Output the [x, y] coordinate of the center of the cell containing the given text.  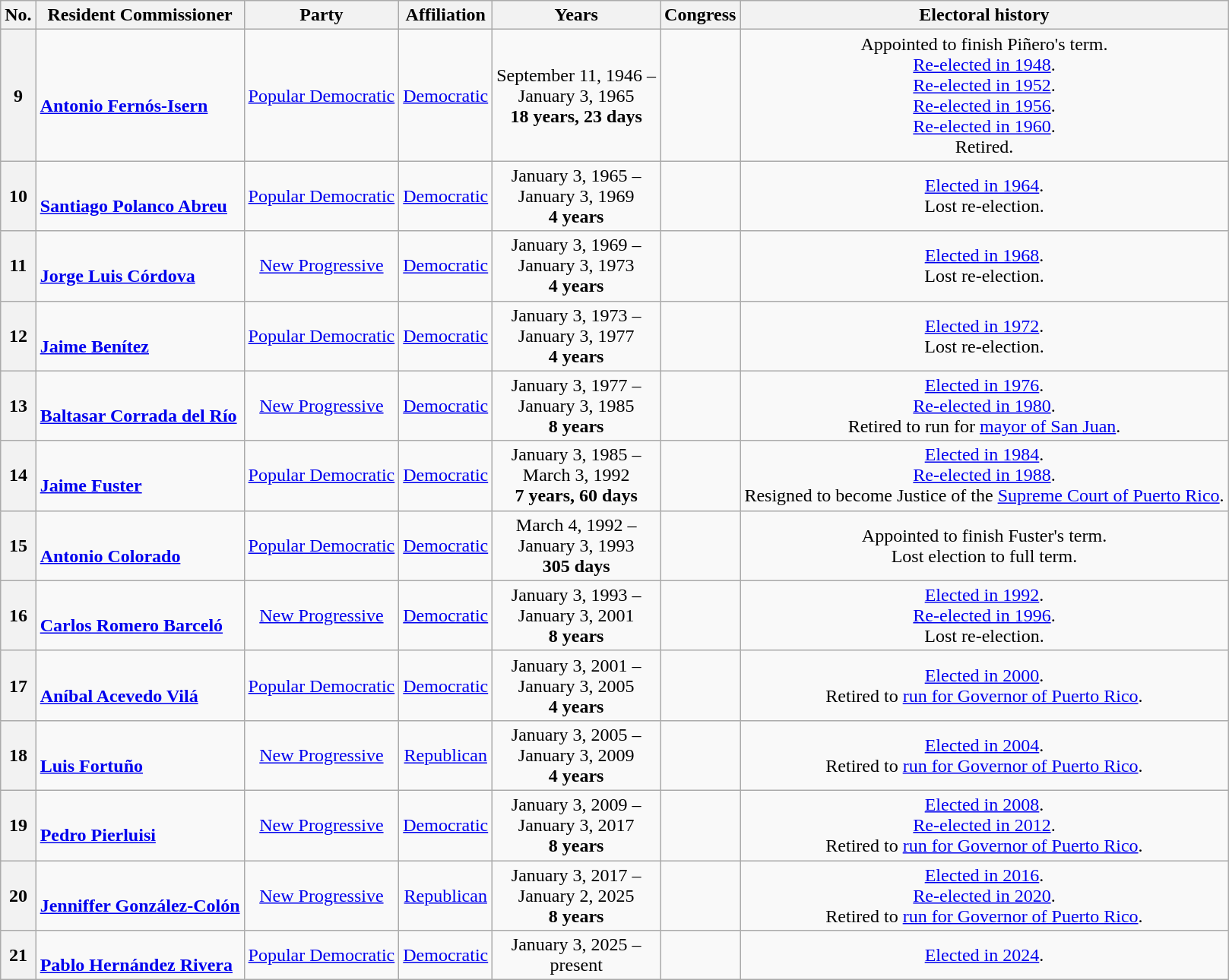
Luis Fortuño [140, 755]
Elected in 2004.Retired to run for Governor of Puerto Rico. [984, 755]
Elected in 2024. [984, 956]
Aníbal Acevedo Vilá [140, 685]
January 3, 1973 –January 3, 19774 years [576, 336]
11 [18, 266]
20 [18, 895]
10 [18, 196]
Jorge Luis Córdova [140, 266]
Resident Commissioner [140, 15]
Elected in 2000.Retired to run for Governor of Puerto Rico. [984, 685]
Affiliation [445, 15]
Antonio Colorado [140, 545]
Elected in 1972.Lost re-election. [984, 336]
January 3, 2005 –January 3, 20094 years [576, 755]
January 3, 2025 –present [576, 956]
No. [18, 15]
Jenniffer González-Colón [140, 895]
Elected in 2008.Re-elected in 2012.Retired to run for Governor of Puerto Rico. [984, 825]
January 3, 2009 –January 3, 20178 years [576, 825]
January 3, 1985 –March 3, 19927 years, 60 days [576, 476]
Years [576, 15]
Appointed to finish Piñero's term.Re-elected in 1948.Re-elected in 1952.Re-elected in 1956.Re-elected in 1960.Retired. [984, 96]
Elected in 2016.Re-elected in 2020.Retired to run for Governor of Puerto Rico. [984, 895]
Jaime Fuster [140, 476]
Carlos Romero Barceló [140, 615]
18 [18, 755]
21 [18, 956]
Antonio Fernós-Isern [140, 96]
9 [18, 96]
September 11, 1946 –January 3, 196518 years, 23 days [576, 96]
Baltasar Corrada del Río [140, 406]
January 3, 2017 –January 2, 20258 years [576, 895]
Jaime Benítez [140, 336]
19 [18, 825]
Elected in 1976.Re-elected in 1980.Retired to run for mayor of San Juan. [984, 406]
Pedro Pierluisi [140, 825]
17 [18, 685]
January 3, 1993 –January 3, 20018 years [576, 615]
Electoral history [984, 15]
15 [18, 545]
March 4, 1992 –January 3, 1993305 days [576, 545]
January 3, 1977 –January 3, 19858 years [576, 406]
Elected in 1968.Lost re-election. [984, 266]
Appointed to finish Fuster's term.Lost election to full term. [984, 545]
Pablo Hernández Rivera [140, 956]
Elected in 1964.Lost re-election. [984, 196]
16 [18, 615]
January 3, 1965 –January 3, 19694 years [576, 196]
Santiago Polanco Abreu [140, 196]
January 3, 2001 –January 3, 20054 years [576, 685]
January 3, 1969 –January 3, 19734 years [576, 266]
Party [322, 15]
Elected in 1992.Re-elected in 1996.Lost re-election. [984, 615]
Congress [701, 15]
13 [18, 406]
14 [18, 476]
12 [18, 336]
Elected in 1984.Re-elected in 1988.Resigned to become Justice of the Supreme Court of Puerto Rico. [984, 476]
